Find where the given text appears and provide that cell's center as [x, y] coordinate. 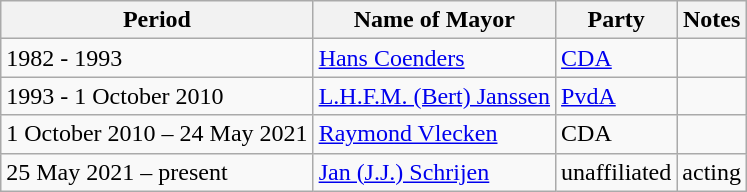
Party [616, 20]
Hans Coenders [434, 58]
1993 - 1 October 2010 [157, 96]
Name of Mayor [434, 20]
25 May 2021 – present [157, 172]
Jan (J.J.) Schrijen [434, 172]
1982 - 1993 [157, 58]
L.H.F.M. (Bert) Janssen [434, 96]
unaffiliated [616, 172]
acting [712, 172]
PvdA [616, 96]
Raymond Vlecken [434, 134]
Notes [712, 20]
Period [157, 20]
1 October 2010 – 24 May 2021 [157, 134]
